Determine the (x, y) coordinate at the center of the cell enclosing the given text.  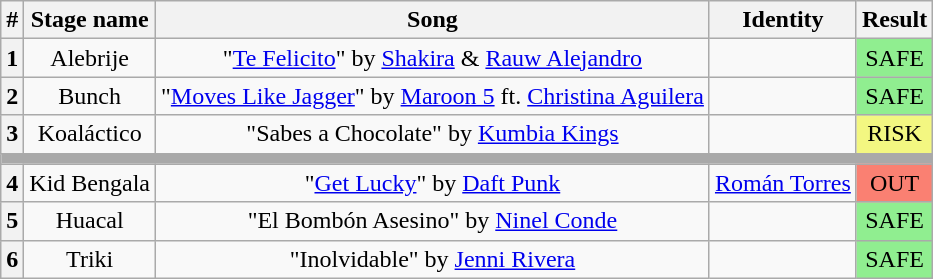
"Get Lucky" by Daft Punk (433, 183)
RISK (894, 134)
6 (12, 259)
OUT (894, 183)
Result (894, 20)
Song (433, 20)
3 (12, 134)
Alebrije (90, 58)
1 (12, 58)
Triki (90, 259)
4 (12, 183)
"Inolvidable" by Jenni Rivera (433, 259)
"Moves Like Jagger" by Maroon 5 ft. Christina Aguilera (433, 96)
Román Torres (782, 183)
Bunch (90, 96)
"Sabes a Chocolate" by Kumbia Kings (433, 134)
Koaláctico (90, 134)
# (12, 20)
Huacal (90, 221)
2 (12, 96)
"El Bombón Asesino" by Ninel Conde (433, 221)
5 (12, 221)
Identity (782, 20)
Kid Bengala (90, 183)
Stage name (90, 20)
"Te Felicito" by Shakira & Rauw Alejandro (433, 58)
